From the cell containing the given text, extract its center point as [X, Y] coordinate. 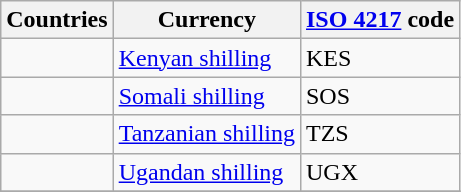
Countries [57, 20]
UGX [380, 172]
Currency [206, 20]
Ugandan shilling [206, 172]
Kenyan shilling [206, 58]
TZS [380, 134]
ISO 4217 code [380, 20]
Tanzanian shilling [206, 134]
Somali shilling [206, 96]
KES [380, 58]
SOS [380, 96]
